Provide the [X, Y] coordinate of the cell's center where the given text is located.  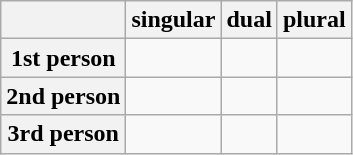
dual [249, 20]
2nd person [64, 96]
1st person [64, 58]
plural [314, 20]
3rd person [64, 134]
singular [174, 20]
